Identify which cell holds the provided text, then report its (x, y) central coordinate. 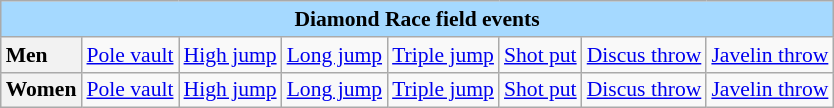
Men (42, 55)
Diamond Race field events (418, 19)
Women (42, 90)
